Extract the (X, Y) coordinate from the center of the cell holding the provided text.  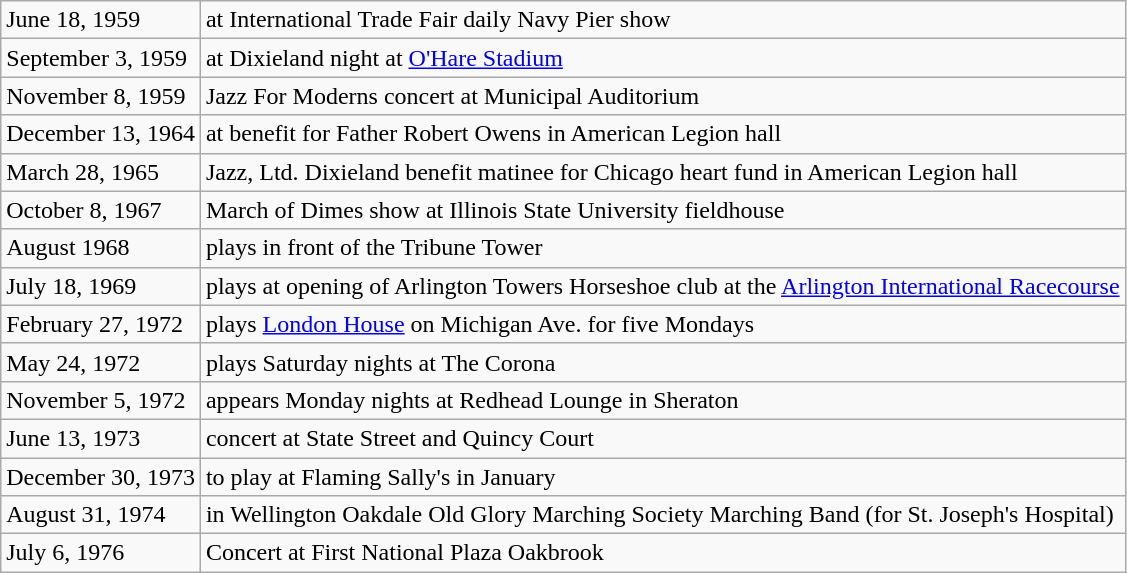
May 24, 1972 (101, 362)
to play at Flaming Sally's in January (662, 477)
plays Saturday nights at The Corona (662, 362)
at International Trade Fair daily Navy Pier show (662, 20)
December 30, 1973 (101, 477)
July 18, 1969 (101, 286)
June 13, 1973 (101, 438)
July 6, 1976 (101, 553)
December 13, 1964 (101, 134)
June 18, 1959 (101, 20)
Jazz For Moderns concert at Municipal Auditorium (662, 96)
August 1968 (101, 248)
Concert at First National Plaza Oakbrook (662, 553)
plays at opening of Arlington Towers Horseshoe club at the Arlington International Racecourse (662, 286)
March of Dimes show at Illinois State University fieldhouse (662, 210)
concert at State Street and Quincy Court (662, 438)
plays London House on Michigan Ave. for five Mondays (662, 324)
November 8, 1959 (101, 96)
appears Monday nights at Redhead Lounge in Sheraton (662, 400)
at benefit for Father Robert Owens in American Legion hall (662, 134)
in Wellington Oakdale Old Glory Marching Society Marching Band (for St. Joseph's Hospital) (662, 515)
at Dixieland night at O'Hare Stadium (662, 58)
Jazz, Ltd. Dixieland benefit matinee for Chicago heart fund in American Legion hall (662, 172)
plays in front of the Tribune Tower (662, 248)
February 27, 1972 (101, 324)
September 3, 1959 (101, 58)
November 5, 1972 (101, 400)
August 31, 1974 (101, 515)
October 8, 1967 (101, 210)
March 28, 1965 (101, 172)
